Return (x, y) of the center of cell containing provided text 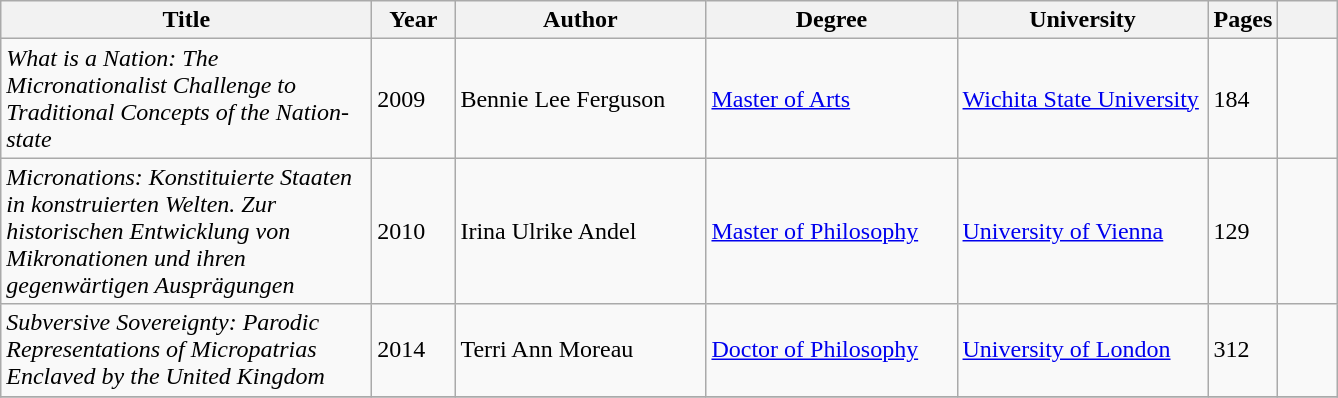
129 (1243, 231)
Irina Ulrike Andel (580, 231)
Master of Arts (832, 98)
Terri Ann Moreau (580, 350)
2009 (414, 98)
184 (1243, 98)
University of London (1082, 350)
Doctor of Philosophy (832, 350)
2014 (414, 350)
Year (414, 20)
What is a Nation: The Micronationalist Challenge to Traditional Concepts of the Nation-state (186, 98)
Author (580, 20)
Degree (832, 20)
Title (186, 20)
312 (1243, 350)
Bennie Lee Ferguson (580, 98)
Micronations: Konstituierte Staaten in konstruierten Welten. Zur historischen Entwicklung von Mikronationen und ihren gegenwärtigen Ausprägungen (186, 231)
University of Vienna (1082, 231)
Master of Philosophy (832, 231)
Wichita State University (1082, 98)
University (1082, 20)
Subversive Sovereignty: Parodic Representations of Micropatrias Enclaved by the United Kingdom (186, 350)
Pages (1243, 20)
2010 (414, 231)
